Locate the cell with the specified text and output its [X, Y] center coordinate. 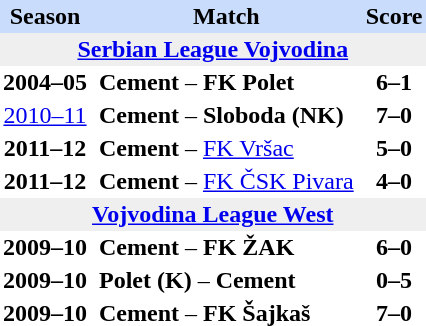
6–0 [394, 248]
Cement – Sloboda (NK) [226, 116]
0–5 [394, 280]
6–1 [394, 82]
Serbian League Vojvodina [213, 50]
Polet (K) – Cement [226, 280]
4–0 [394, 182]
5–0 [394, 148]
Season [45, 16]
Cement – FK Vršac [226, 148]
7–0 [394, 116]
2004–05 [45, 82]
Vojvodina League West [213, 214]
Cement – FK ŽAK [226, 248]
Match [226, 16]
2010–11 [45, 116]
Cement – FK Polet [226, 82]
Cement – FK ČSK Pivara [226, 182]
Score [394, 16]
